Identify which cell holds the provided text, then report its [X, Y] central coordinate. 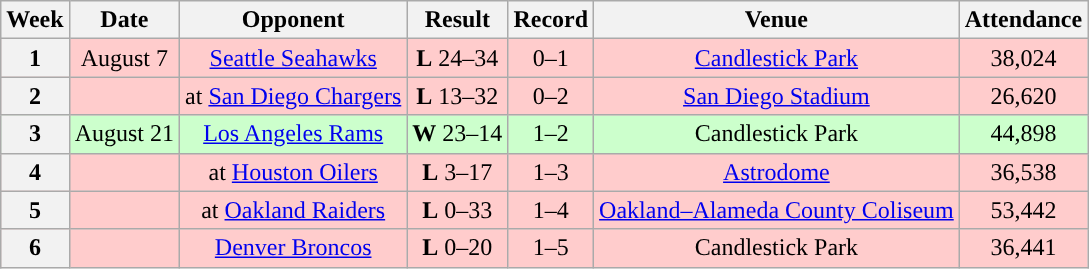
L 0–33 [458, 210]
Seattle Seahawks [294, 58]
Attendance [1023, 20]
Date [124, 20]
at Houston Oilers [294, 172]
L 13–32 [458, 96]
4 [35, 172]
0–2 [551, 96]
1–5 [551, 248]
Astrodome [777, 172]
1 [35, 58]
at San Diego Chargers [294, 96]
Result [458, 20]
0–1 [551, 58]
Week [35, 20]
53,442 [1023, 210]
38,024 [1023, 58]
5 [35, 210]
San Diego Stadium [777, 96]
26,620 [1023, 96]
August 7 [124, 58]
1–3 [551, 172]
L 3–17 [458, 172]
Venue [777, 20]
1–4 [551, 210]
3 [35, 134]
2 [35, 96]
36,538 [1023, 172]
August 21 [124, 134]
Opponent [294, 20]
Los Angeles Rams [294, 134]
W 23–14 [458, 134]
at Oakland Raiders [294, 210]
44,898 [1023, 134]
1–2 [551, 134]
Record [551, 20]
Denver Broncos [294, 248]
Oakland–Alameda County Coliseum [777, 210]
6 [35, 248]
36,441 [1023, 248]
L 0–20 [458, 248]
L 24–34 [458, 58]
